Identify which cell holds the provided text, then report its [x, y] central coordinate. 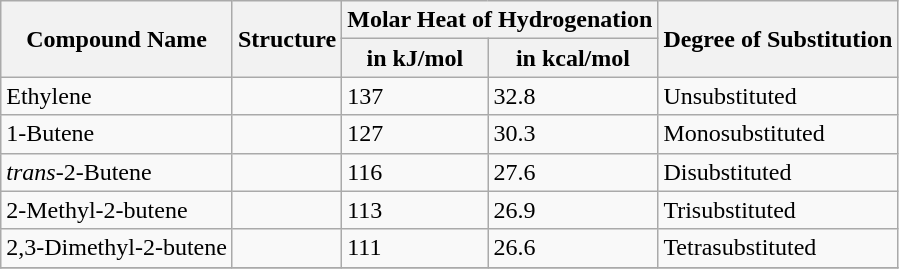
111 [415, 248]
trans-2-Butene [117, 172]
26.6 [573, 248]
Unsubstituted [778, 96]
Compound Name [117, 39]
1-Butene [117, 134]
113 [415, 210]
Monosubstituted [778, 134]
137 [415, 96]
in kJ/mol [415, 58]
27.6 [573, 172]
Structure [286, 39]
Trisubstituted [778, 210]
2-Methyl-2-butene [117, 210]
in kcal/mol [573, 58]
Tetrasubstituted [778, 248]
Disubstituted [778, 172]
Ethylene [117, 96]
127 [415, 134]
26.9 [573, 210]
32.8 [573, 96]
2,3-Dimethyl-2-butene [117, 248]
Degree of Substitution [778, 39]
30.3 [573, 134]
116 [415, 172]
Molar Heat of Hydrogenation [500, 20]
